Search for the cell housing the specified text and yield its (x, y) center coordinate. 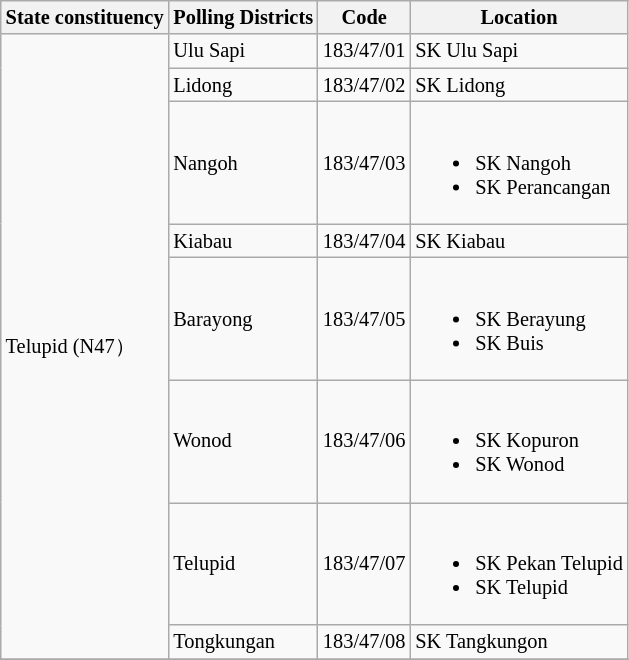
183/47/03 (364, 162)
State constituency (85, 17)
183/47/02 (364, 85)
Telupid (243, 563)
Barayong (243, 318)
SK Kiabau (518, 241)
183/47/01 (364, 51)
Telupid (N47） (85, 346)
183/47/07 (364, 563)
SK Lidong (518, 85)
SK BerayungSK Buis (518, 318)
183/47/08 (364, 642)
SK KopuronSK Wonod (518, 441)
Ulu Sapi (243, 51)
Kiabau (243, 241)
Lidong (243, 85)
SK NangohSK Perancangan (518, 162)
SK Pekan TelupidSK Telupid (518, 563)
Wonod (243, 441)
183/47/05 (364, 318)
Code (364, 17)
Polling Districts (243, 17)
SK Tangkungon (518, 642)
Nangoh (243, 162)
Tongkungan (243, 642)
183/47/06 (364, 441)
Location (518, 17)
183/47/04 (364, 241)
SK Ulu Sapi (518, 51)
